Output the [X, Y] coordinate of the center of the cell containing the given text.  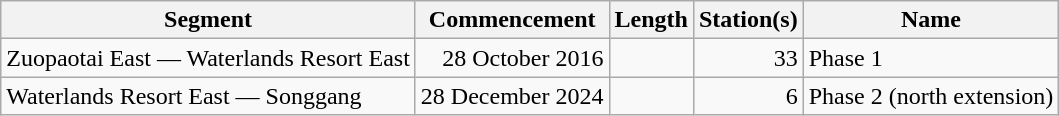
28 December 2024 [512, 96]
Length [651, 20]
Segment [208, 20]
28 October 2016 [512, 58]
Zuopaotai East — Waterlands Resort East [208, 58]
Phase 1 [931, 58]
Waterlands Resort East — Songgang [208, 96]
Station(s) [748, 20]
6 [748, 96]
Phase 2 (north extension) [931, 96]
Commencement [512, 20]
33 [748, 58]
Name [931, 20]
